Return the [X, Y] coordinate for the center point of the cell that contains the specified text.  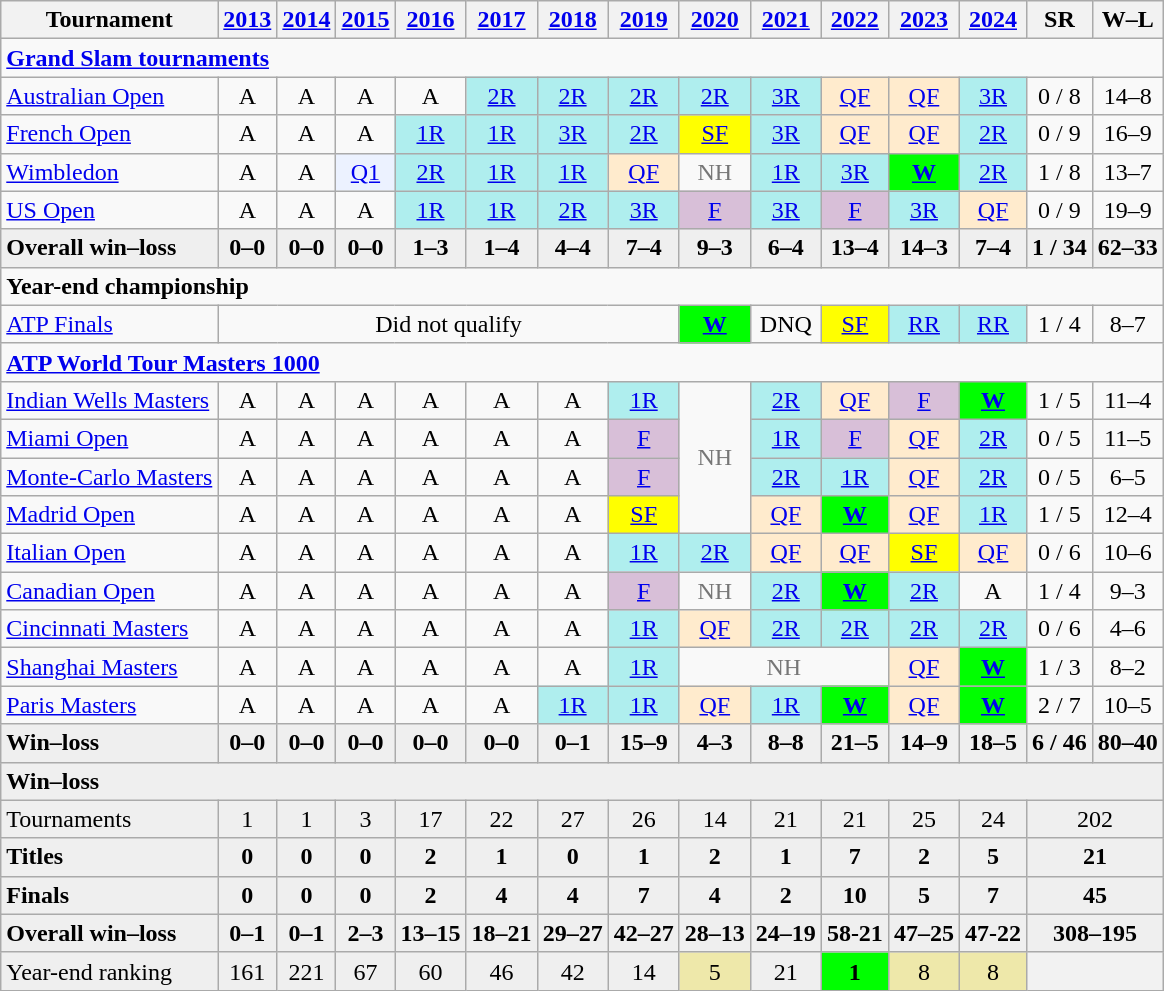
3 [366, 819]
Cincinnati Masters [110, 629]
6 / 46 [1060, 743]
16–9 [1128, 134]
14–9 [924, 743]
13–7 [1128, 172]
10 [854, 895]
4–4 [572, 248]
6–4 [786, 248]
Canadian Open [110, 591]
4–6 [1128, 629]
ATP Finals [110, 324]
62–33 [1128, 248]
Paris Masters [110, 705]
8–2 [1128, 667]
2016 [430, 20]
Tournament [110, 20]
French Open [110, 134]
4–3 [714, 743]
13–15 [430, 933]
Madrid Open [110, 515]
US Open [110, 210]
67 [366, 971]
Australian Open [110, 96]
Miami Open [110, 438]
60 [430, 971]
Q1 [366, 172]
Did not qualify [448, 324]
21–5 [854, 743]
46 [502, 971]
Wimbledon [110, 172]
2024 [992, 20]
2013 [248, 20]
SR [1060, 20]
Finals [110, 895]
Titles [110, 857]
Year-end championship [582, 286]
Year-end ranking [110, 971]
2019 [644, 20]
Shanghai Masters [110, 667]
28–13 [714, 933]
0 / 8 [1060, 96]
24–19 [786, 933]
Indian Wells Masters [110, 400]
2018 [572, 20]
202 [1096, 819]
11–5 [1128, 438]
18–5 [992, 743]
2 / 7 [1060, 705]
2014 [306, 20]
161 [248, 971]
18–21 [502, 933]
2020 [714, 20]
2022 [854, 20]
2015 [366, 20]
W–L [1128, 20]
1–3 [430, 248]
221 [306, 971]
Grand Slam tournaments [582, 58]
80–40 [1128, 743]
Monte-Carlo Masters [110, 477]
308–195 [1096, 933]
14–3 [924, 248]
10–6 [1128, 553]
12–4 [1128, 515]
8–7 [1128, 324]
1–4 [502, 248]
45 [1096, 895]
Tournaments [110, 819]
25 [924, 819]
ATP World Tour Masters 1000 [582, 362]
42 [572, 971]
19–9 [1128, 210]
2017 [502, 20]
29–27 [572, 933]
10–5 [1128, 705]
17 [430, 819]
15–9 [644, 743]
1 / 34 [1060, 248]
24 [992, 819]
2021 [786, 20]
22 [502, 819]
2–3 [366, 933]
2023 [924, 20]
26 [644, 819]
DNQ [786, 324]
27 [572, 819]
58-21 [854, 933]
1 / 8 [1060, 172]
42–27 [644, 933]
8–8 [786, 743]
11–4 [1128, 400]
47–25 [924, 933]
47-22 [992, 933]
14–8 [1128, 96]
13–4 [854, 248]
Italian Open [110, 553]
1 / 3 [1060, 667]
6–5 [1128, 477]
